Return [X, Y] of the center of cell containing provided text 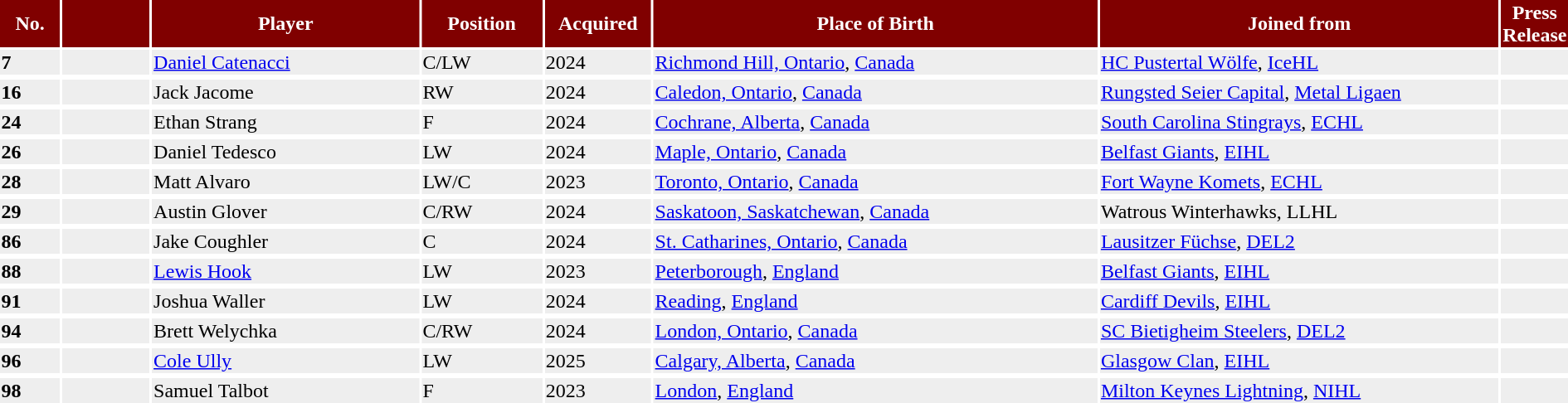
Player [285, 23]
Richmond Hill, Ontario, Canada [875, 62]
Maple, Ontario, Canada [875, 152]
Jack Jacome [285, 92]
91 [30, 301]
No. [30, 23]
Lausitzer Füchse, DEL2 [1299, 241]
Place of Birth [875, 23]
Matt Alvaro [285, 182]
Glasgow Clan, EIHL [1299, 361]
Lewis Hook [285, 271]
Reading, England [875, 301]
Cole Ully [285, 361]
Daniel Tedesco [285, 152]
Saskatoon, Saskatchewan, Canada [875, 211]
Caledon, Ontario, Canada [875, 92]
Samuel Talbot [285, 391]
Acquired [597, 23]
28 [30, 182]
7 [30, 62]
Position [481, 23]
Rungsted Seier Capital, Metal Ligaen [1299, 92]
SC Bietigheim Steelers, DEL2 [1299, 331]
HC Pustertal Wölfe, IceHL [1299, 62]
94 [30, 331]
Ethan Strang [285, 122]
London, England [875, 391]
Press Release [1535, 23]
88 [30, 271]
St. Catharines, Ontario, Canada [875, 241]
Daniel Catenacci [285, 62]
Cochrane, Alberta, Canada [875, 122]
RW [481, 92]
Watrous Winterhawks, LLHL [1299, 211]
26 [30, 152]
Toronto, Ontario, Canada [875, 182]
86 [30, 241]
Austin Glover [285, 211]
C [481, 241]
Calgary, Alberta, Canada [875, 361]
Brett Welychka [285, 331]
Milton Keynes Lightning, NIHL [1299, 391]
London, Ontario, Canada [875, 331]
South Carolina Stingrays, ECHL [1299, 122]
C/LW [481, 62]
Fort Wayne Komets, ECHL [1299, 182]
Cardiff Devils, EIHL [1299, 301]
98 [30, 391]
29 [30, 211]
Peterborough, England [875, 271]
Joined from [1299, 23]
2025 [597, 361]
LW/C [481, 182]
Jake Coughler [285, 241]
Joshua Waller [285, 301]
16 [30, 92]
24 [30, 122]
96 [30, 361]
